Scan for the cell matching the given text and deliver its [x, y] coordinate at center. 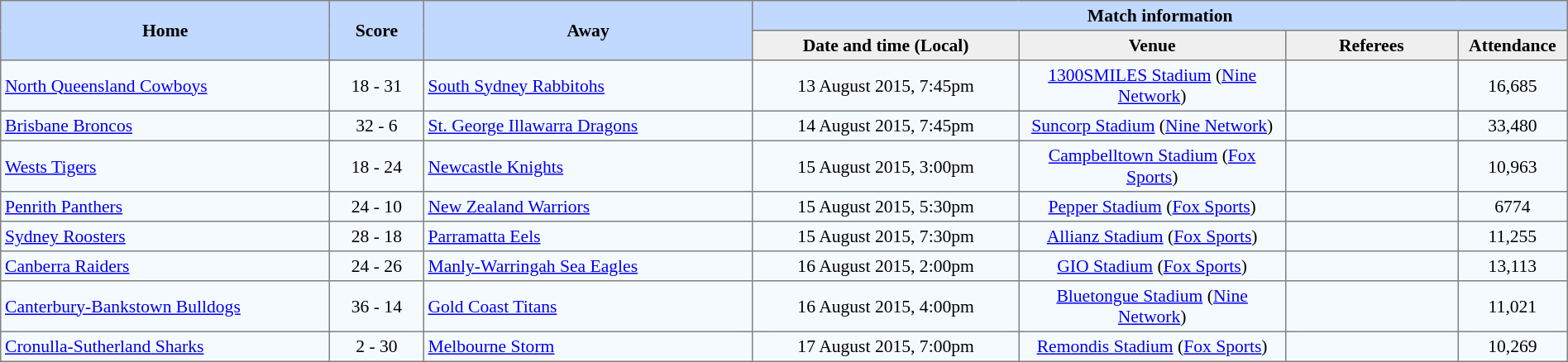
Venue [1152, 45]
Newcastle Knights [588, 166]
Campbelltown Stadium (Fox Sports) [1152, 166]
Penrith Panthers [165, 207]
Parramatta Eels [588, 236]
Gold Coast Titans [588, 307]
16 August 2015, 2:00pm [886, 266]
Sydney Roosters [165, 236]
13 August 2015, 7:45pm [886, 86]
6774 [1513, 207]
13,113 [1513, 266]
Pepper Stadium (Fox Sports) [1152, 207]
17 August 2015, 7:00pm [886, 346]
Manly-Warringah Sea Eagles [588, 266]
North Queensland Cowboys [165, 86]
South Sydney Rabbitohs [588, 86]
10,269 [1513, 346]
33,480 [1513, 126]
GIO Stadium (Fox Sports) [1152, 266]
New Zealand Warriors [588, 207]
Attendance [1513, 45]
18 - 24 [377, 166]
Home [165, 31]
1300SMILES Stadium (Nine Network) [1152, 86]
16 August 2015, 4:00pm [886, 307]
Brisbane Broncos [165, 126]
Referees [1371, 45]
Allianz Stadium (Fox Sports) [1152, 236]
St. George Illawarra Dragons [588, 126]
32 - 6 [377, 126]
Canberra Raiders [165, 266]
Wests Tigers [165, 166]
15 August 2015, 5:30pm [886, 207]
Remondis Stadium (Fox Sports) [1152, 346]
Cronulla-Sutherland Sharks [165, 346]
Date and time (Local) [886, 45]
Suncorp Stadium (Nine Network) [1152, 126]
Melbourne Storm [588, 346]
Away [588, 31]
Canterbury-Bankstown Bulldogs [165, 307]
Match information [1159, 16]
24 - 10 [377, 207]
Score [377, 31]
28 - 18 [377, 236]
18 - 31 [377, 86]
11,021 [1513, 307]
15 August 2015, 3:00pm [886, 166]
Bluetongue Stadium (Nine Network) [1152, 307]
10,963 [1513, 166]
36 - 14 [377, 307]
24 - 26 [377, 266]
2 - 30 [377, 346]
14 August 2015, 7:45pm [886, 126]
15 August 2015, 7:30pm [886, 236]
16,685 [1513, 86]
11,255 [1513, 236]
